Find where the given text appears and provide that cell's center as (x, y) coordinate. 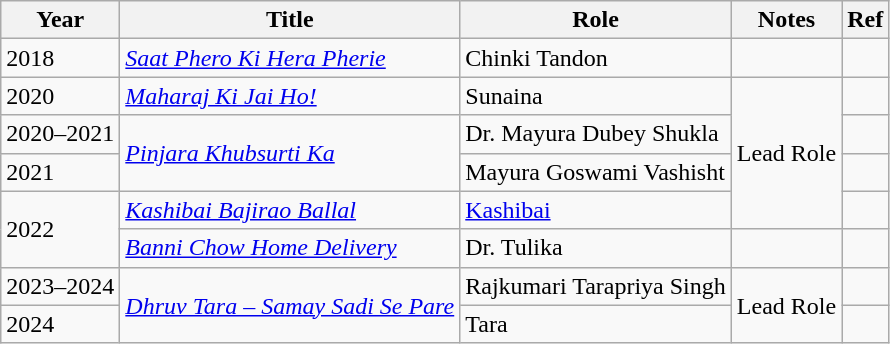
Chinki Tandon (596, 58)
Pinjara Khubsurti Ka (290, 153)
2018 (60, 58)
Dr. Mayura Dubey Shukla (596, 134)
2021 (60, 172)
Dhruv Tara – Samay Sadi Se Pare (290, 305)
Rajkumari Tarapriya Singh (596, 286)
Sunaina (596, 96)
Role (596, 20)
Banni Chow Home Delivery (290, 248)
Tara (596, 324)
Saat Phero Ki Hera Pherie (290, 58)
2022 (60, 229)
Mayura Goswami Vashisht (596, 172)
2024 (60, 324)
Title (290, 20)
Year (60, 20)
Dr. Tulika (596, 248)
Maharaj Ki Jai Ho! (290, 96)
Kashibai Bajirao Ballal (290, 210)
2020 (60, 96)
Kashibai (596, 210)
Notes (786, 20)
Ref (866, 20)
2020–2021 (60, 134)
2023–2024 (60, 286)
